Return the (x, y) coordinate for the center point of the cell that contains the specified text.  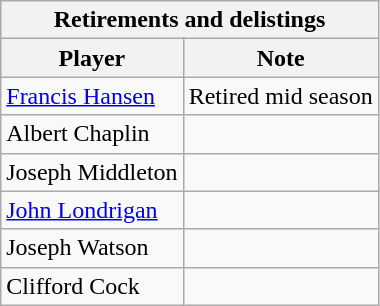
Joseph Watson (92, 248)
Albert Chaplin (92, 134)
Clifford Cock (92, 286)
Francis Hansen (92, 96)
Retirements and delistings (190, 20)
John Londrigan (92, 210)
Retired mid season (280, 96)
Note (280, 58)
Joseph Middleton (92, 172)
Player (92, 58)
